Extract the (x, y) coordinate from the center of the cell holding the provided text.  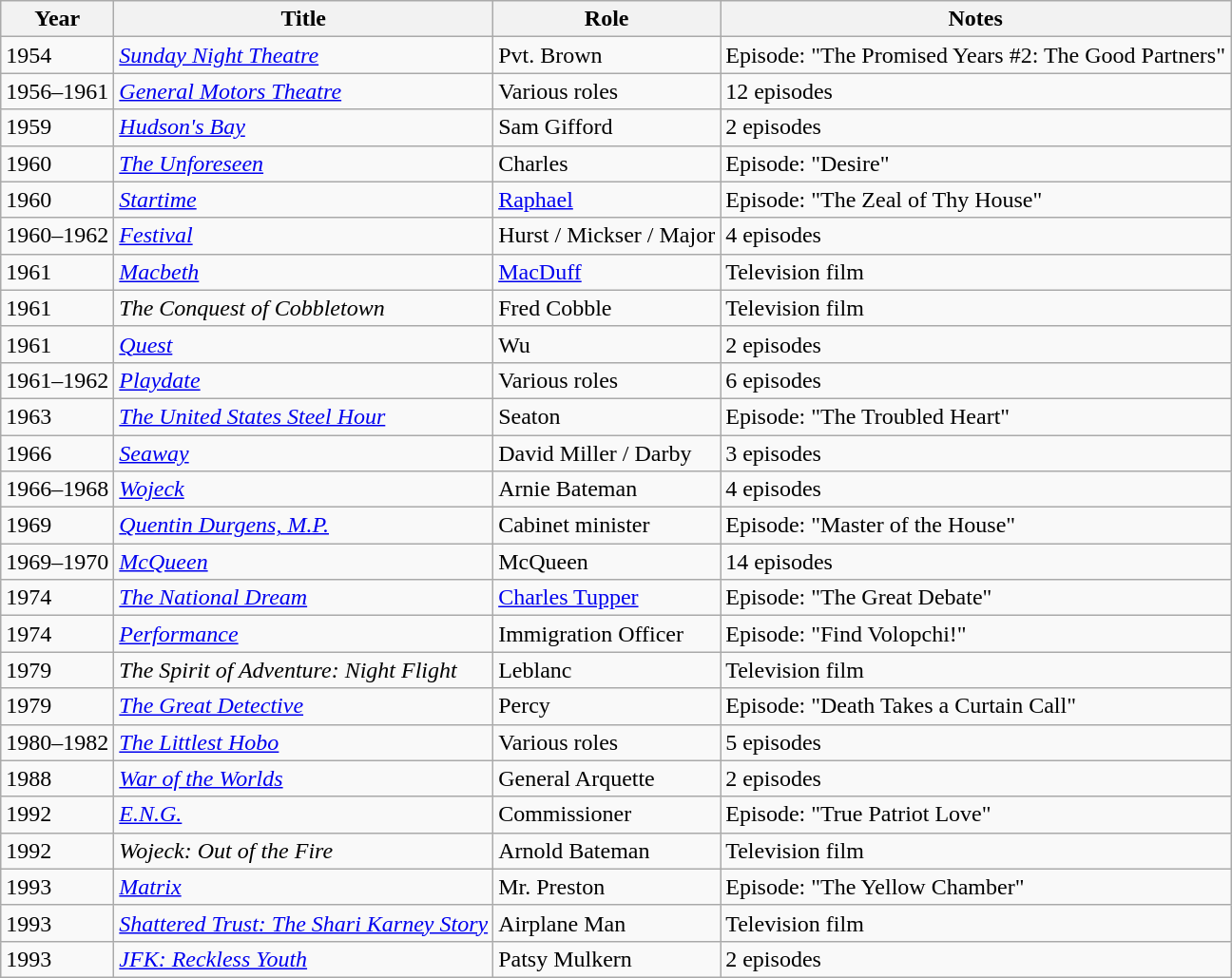
General Motors Theatre (304, 91)
1969 (57, 526)
Performance (304, 634)
Immigration Officer (606, 634)
Sam Gifford (606, 127)
Seaway (304, 453)
Episode: "Find Volopchi!" (975, 634)
Shattered Trust: The Shari Karney Story (304, 923)
Charles Tupper (606, 598)
General Arquette (606, 778)
The Great Detective (304, 706)
Role (606, 19)
Startime (304, 200)
1959 (57, 127)
12 episodes (975, 91)
1954 (57, 55)
Charles (606, 163)
Festival (304, 236)
Wu (606, 344)
Quest (304, 344)
Leblanc (606, 670)
Wojeck: Out of the Fire (304, 851)
MacDuff (606, 272)
Percy (606, 706)
Patsy Mulkern (606, 959)
Wojeck (304, 489)
Hudson's Bay (304, 127)
14 episodes (975, 562)
Episode: "The Promised Years #2: The Good Partners" (975, 55)
1988 (57, 778)
1960–1962 (57, 236)
David Miller / Darby (606, 453)
Episode: "Master of the House" (975, 526)
War of the Worlds (304, 778)
Matrix (304, 887)
The Conquest of Cobbletown (304, 308)
Airplane Man (606, 923)
Quentin Durgens, M.P. (304, 526)
Notes (975, 19)
1969–1970 (57, 562)
Pvt. Brown (606, 55)
Cabinet minister (606, 526)
Episode: "Death Takes a Curtain Call" (975, 706)
Episode: "True Patriot Love" (975, 815)
Fred Cobble (606, 308)
JFK: Reckless Youth (304, 959)
6 episodes (975, 380)
Episode: "The Zeal of Thy House" (975, 200)
Arnold Bateman (606, 851)
Commissioner (606, 815)
The Spirit of Adventure: Night Flight (304, 670)
Raphael (606, 200)
Arnie Bateman (606, 489)
E.N.G. (304, 815)
Mr. Preston (606, 887)
1966 (57, 453)
1963 (57, 416)
The United States Steel Hour (304, 416)
Macbeth (304, 272)
1956–1961 (57, 91)
The Unforeseen (304, 163)
The National Dream (304, 598)
The Littlest Hobo (304, 742)
3 episodes (975, 453)
Year (57, 19)
Title (304, 19)
Hurst / Mickser / Major (606, 236)
Seaton (606, 416)
Episode: "The Troubled Heart" (975, 416)
Episode: "The Great Debate" (975, 598)
Playdate (304, 380)
1966–1968 (57, 489)
1980–1982 (57, 742)
5 episodes (975, 742)
1961–1962 (57, 380)
Episode: "Desire" (975, 163)
Episode: "The Yellow Chamber" (975, 887)
Sunday Night Theatre (304, 55)
